Locate the cell with the specified text and output its [x, y] center coordinate. 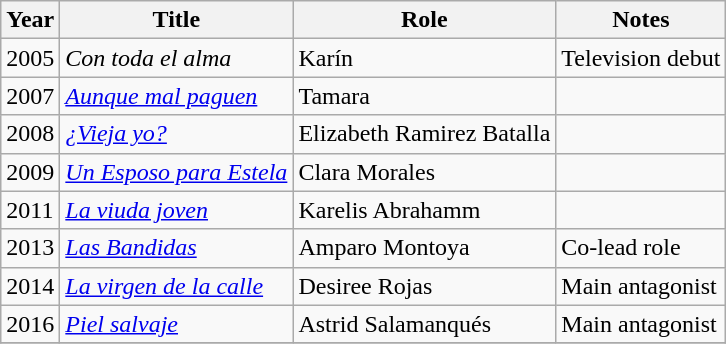
Year [30, 20]
2014 [30, 286]
Notes [641, 20]
2011 [30, 210]
Con toda el alma [176, 58]
Title [176, 20]
2008 [30, 134]
Aunque mal paguen [176, 96]
¿Vieja yo? [176, 134]
Role [424, 20]
Karín [424, 58]
Clara Morales [424, 172]
Elizabeth Ramirez Batalla [424, 134]
Co-lead role [641, 248]
2013 [30, 248]
La viuda joven [176, 210]
Amparo Montoya [424, 248]
Las Bandidas [176, 248]
Un Esposo para Estela [176, 172]
Television debut [641, 58]
Astrid Salamanqués [424, 324]
2016 [30, 324]
2009 [30, 172]
Desiree Rojas [424, 286]
2007 [30, 96]
Karelis Abrahamm [424, 210]
Piel salvaje [176, 324]
Tamara [424, 96]
La virgen de la calle [176, 286]
2005 [30, 58]
